Identify which cell holds the provided text, then report its [x, y] central coordinate. 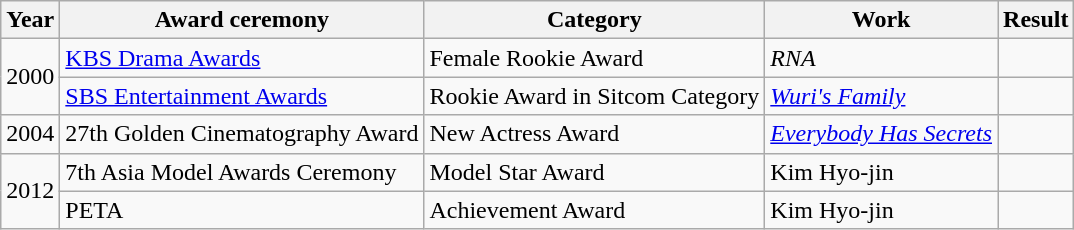
7th Asia Model Awards Ceremony [242, 172]
Model Star Award [594, 172]
Year [30, 20]
KBS Drama Awards [242, 58]
Wuri's Family [882, 96]
Everybody Has Secrets [882, 134]
2004 [30, 134]
RNA [882, 58]
Achievement Award [594, 210]
Result [1036, 20]
PETA [242, 210]
2012 [30, 191]
2000 [30, 77]
Female Rookie Award [594, 58]
New Actress Award [594, 134]
Work [882, 20]
SBS Entertainment Awards [242, 96]
Category [594, 20]
Award ceremony [242, 20]
Rookie Award in Sitcom Category [594, 96]
27th Golden Cinematography Award [242, 134]
